For the text-containing cell, return its midpoint in (x, y) coordinate format. 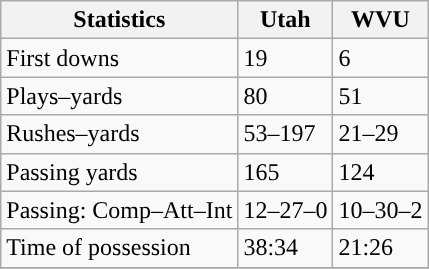
21:26 (380, 248)
Rushes–yards (120, 134)
Utah (286, 20)
6 (380, 58)
53–197 (286, 134)
Passing: Comp–Att–Int (120, 210)
WVU (380, 20)
165 (286, 172)
19 (286, 58)
Time of possession (120, 248)
First downs (120, 58)
51 (380, 96)
Plays–yards (120, 96)
38:34 (286, 248)
Statistics (120, 20)
10–30–2 (380, 210)
12–27–0 (286, 210)
80 (286, 96)
124 (380, 172)
Passing yards (120, 172)
21–29 (380, 134)
